Search for the cell housing the specified text and yield its [x, y] center coordinate. 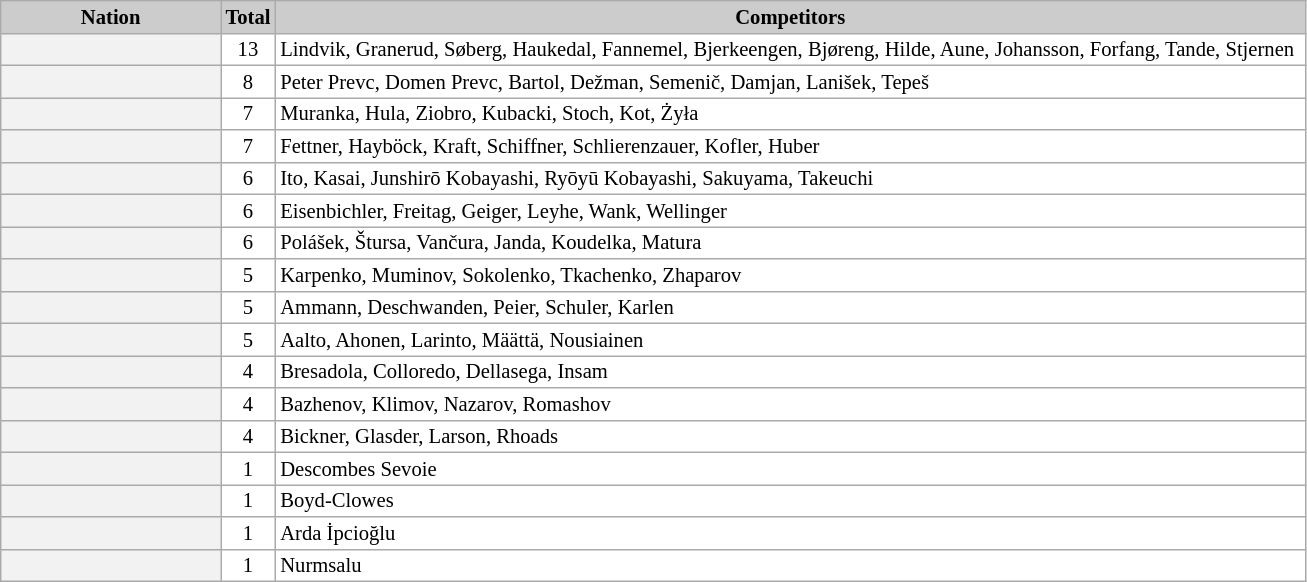
Polášek, Štursa, Vančura, Janda, Koudelka, Matura [790, 242]
Eisenbichler, Freitag, Geiger, Leyhe, Wank, Wellinger [790, 210]
Bazhenov, Klimov, Nazarov, Romashov [790, 404]
Bresadola, Colloredo, Dellasega, Insam [790, 371]
Lindvik, Granerud, Søberg, Haukedal, Fannemel, Bjerkeengen, Bjøreng, Hilde, Aune, Johansson, Forfang, Tande, Stjernen [790, 49]
Arda İpcioğlu [790, 532]
13 [248, 49]
Nation [111, 16]
Ito, Kasai, Junshirō Kobayashi, Ryōyū Kobayashi, Sakuyama, Takeuchi [790, 178]
Descombes Sevoie [790, 468]
Total [248, 16]
Aalto, Ahonen, Larinto, Määttä, Nousiainen [790, 339]
8 [248, 81]
Bickner, Glasder, Larson, Rhoads [790, 436]
Fettner, Hayböck, Kraft, Schiffner, Schlierenzauer, Kofler, Huber [790, 146]
Boyd-Clowes [790, 500]
Ammann, Deschwanden, Peier, Schuler, Karlen [790, 307]
Peter Prevc, Domen Prevc, Bartol, Dežman, Semenič, Damjan, Lanišek, Tepeš [790, 81]
Competitors [790, 16]
Karpenko, Muminov, Sokolenko, Tkachenko, Zhaparov [790, 274]
Nurmsalu [790, 565]
Muranka, Hula, Ziobro, Kubacki, Stoch, Kot, Żyła [790, 113]
